From the cell containing the given text, extract its center point as (X, Y) coordinate. 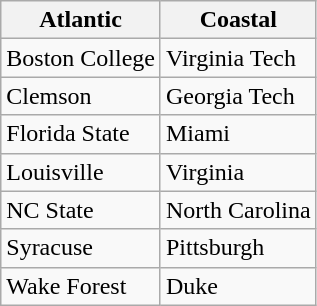
Pittsburgh (238, 248)
Atlantic (81, 20)
Clemson (81, 96)
Coastal (238, 20)
Florida State (81, 134)
Louisville (81, 172)
Virginia Tech (238, 58)
Wake Forest (81, 286)
Georgia Tech (238, 96)
Boston College (81, 58)
Duke (238, 286)
North Carolina (238, 210)
NC State (81, 210)
Syracuse (81, 248)
Miami (238, 134)
Virginia (238, 172)
